Detect which cell encompasses the target text, then output its (x, y) center coordinate. 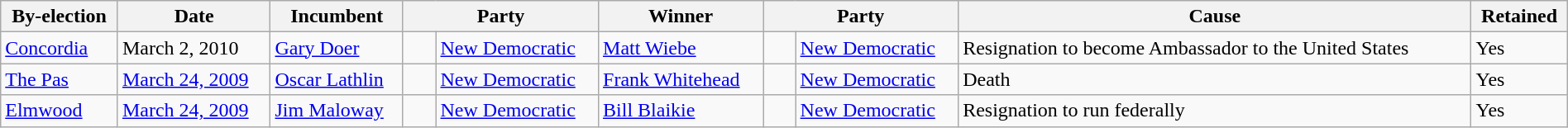
Concordia (60, 48)
March 2, 2010 (194, 48)
Death (1215, 79)
Resignation to become Ambassador to the United States (1215, 48)
Cause (1215, 17)
Matt Wiebe (681, 48)
Gary Doer (337, 48)
The Pas (60, 79)
By-election (60, 17)
Date (194, 17)
Elmwood (60, 111)
Incumbent (337, 17)
Jim Maloway (337, 111)
Winner (681, 17)
Resignation to run federally (1215, 111)
Frank Whitehead (681, 79)
Retained (1519, 17)
Bill Blaikie (681, 111)
Oscar Lathlin (337, 79)
